Search for the cell housing the specified text and yield its (x, y) center coordinate. 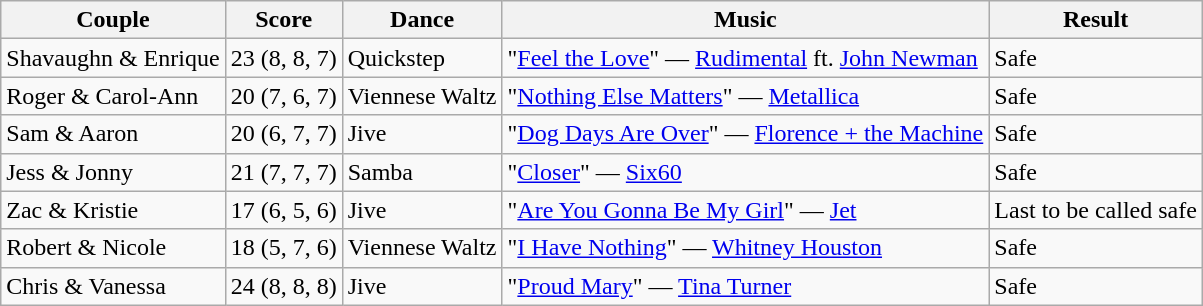
18 (5, 7, 6) (284, 248)
Dance (422, 20)
Quickstep (422, 58)
"Are You Gonna Be My Girl" — Jet (746, 210)
Music (746, 20)
Last to be called safe (1096, 210)
Chris & Vanessa (113, 286)
"Proud Mary" — Tina Turner (746, 286)
Sam & Aaron (113, 134)
"Closer" — Six60 (746, 172)
Couple (113, 20)
Score (284, 20)
"Nothing Else Matters" — Metallica (746, 96)
20 (7, 6, 7) (284, 96)
Zac & Kristie (113, 210)
24 (8, 8, 8) (284, 286)
Shavaughn & Enrique (113, 58)
Roger & Carol-Ann (113, 96)
"Feel the Love" — Rudimental ft. John Newman (746, 58)
20 (6, 7, 7) (284, 134)
Jess & Jonny (113, 172)
Samba (422, 172)
21 (7, 7, 7) (284, 172)
Robert & Nicole (113, 248)
Result (1096, 20)
17 (6, 5, 6) (284, 210)
"I Have Nothing" — Whitney Houston (746, 248)
"Dog Days Are Over" — Florence + the Machine (746, 134)
23 (8, 8, 7) (284, 58)
